Detect which cell encompasses the target text, then output its (x, y) center coordinate. 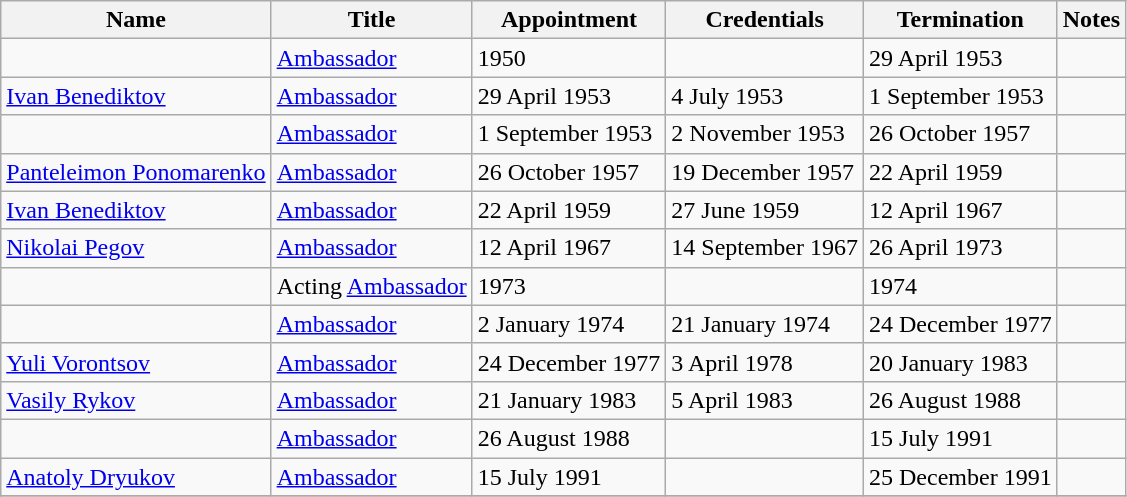
1950 (569, 58)
Acting Ambassador (372, 286)
20 January 1983 (961, 362)
2 January 1974 (569, 324)
21 January 1974 (765, 324)
Nikolai Pegov (136, 248)
Name (136, 20)
25 December 1991 (961, 477)
Credentials (765, 20)
1973 (569, 286)
2 November 1953 (765, 134)
1974 (961, 286)
27 June 1959 (765, 210)
Panteleimon Ponomarenko (136, 172)
Termination (961, 20)
Notes (1091, 20)
4 July 1953 (765, 96)
3 April 1978 (765, 362)
Vasily Rykov (136, 400)
14 September 1967 (765, 248)
Yuli Vorontsov (136, 362)
19 December 1957 (765, 172)
5 April 1983 (765, 400)
Title (372, 20)
21 January 1983 (569, 400)
26 April 1973 (961, 248)
Anatoly Dryukov (136, 477)
Appointment (569, 20)
